Detect which cell encompasses the target text, then output its (x, y) center coordinate. 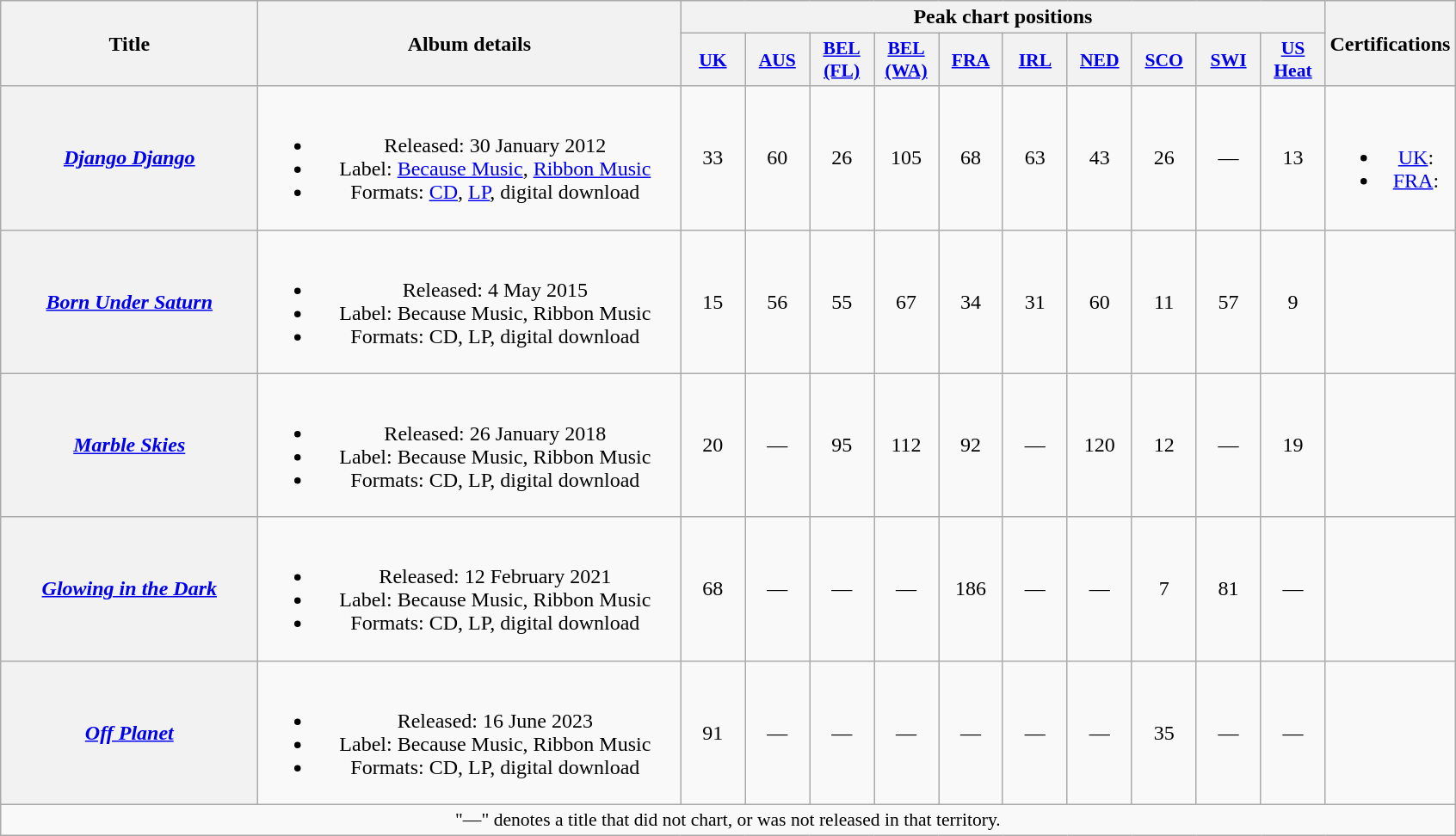
Released: 16 June 2023Label: Because Music, Ribbon MusicFormats: CD, LP, digital download (470, 733)
11 (1163, 301)
Born Under Saturn (129, 301)
43 (1100, 158)
Peak chart positions (1003, 17)
34 (971, 301)
SWI (1229, 60)
31 (1034, 301)
NED (1100, 60)
63 (1034, 158)
55 (842, 301)
91 (713, 733)
Title (129, 43)
20 (713, 446)
Off Planet (129, 733)
BEL(WA) (907, 60)
112 (907, 446)
95 (842, 446)
7 (1163, 588)
9 (1293, 301)
"—" denotes a title that did not chart, or was not released in that territory. (728, 820)
Released: 26 January 2018Label: Because Music, Ribbon MusicFormats: CD, LP, digital download (470, 446)
Django Django (129, 158)
Released: 30 January 2012Label: Because Music, Ribbon MusicFormats: CD, LP, digital download (470, 158)
Glowing in the Dark (129, 588)
UK: FRA: (1391, 158)
BEL(FL) (842, 60)
92 (971, 446)
67 (907, 301)
Released: 12 February 2021Label: Because Music, Ribbon MusicFormats: CD, LP, digital download (470, 588)
81 (1229, 588)
15 (713, 301)
Marble Skies (129, 446)
AUS (778, 60)
12 (1163, 446)
57 (1229, 301)
SCO (1163, 60)
19 (1293, 446)
UK (713, 60)
56 (778, 301)
33 (713, 158)
Certifications (1391, 43)
186 (971, 588)
Album details (470, 43)
13 (1293, 158)
IRL (1034, 60)
120 (1100, 446)
US Heat (1293, 60)
FRA (971, 60)
35 (1163, 733)
Released: 4 May 2015Label: Because Music, Ribbon MusicFormats: CD, LP, digital download (470, 301)
105 (907, 158)
